Return (X, Y) of the center of cell containing provided text 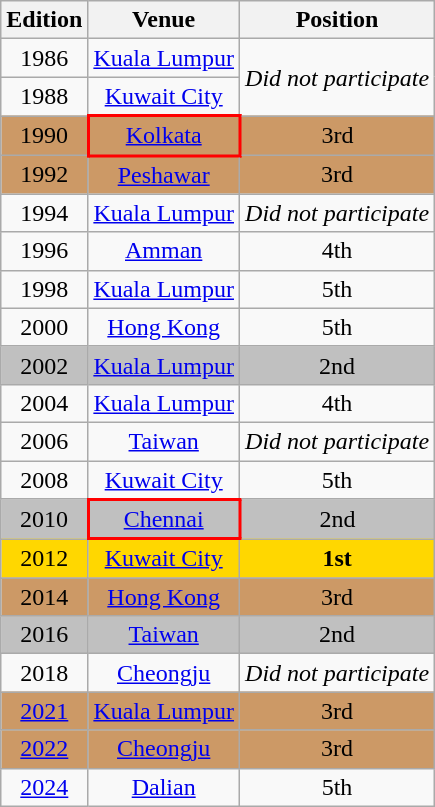
2004 (44, 403)
Peshawar (164, 174)
1986 (44, 58)
1990 (44, 136)
2024 (44, 787)
2002 (44, 365)
2012 (44, 558)
2021 (44, 711)
1st (338, 558)
2022 (44, 749)
1996 (44, 251)
2006 (44, 441)
Edition (44, 20)
Position (338, 20)
2014 (44, 597)
1992 (44, 174)
2016 (44, 635)
2000 (44, 327)
Kolkata (164, 136)
2018 (44, 673)
Venue (164, 20)
2008 (44, 480)
1988 (44, 96)
1998 (44, 289)
Dalian (164, 787)
2010 (44, 519)
Amman (164, 251)
Chennai (164, 519)
1994 (44, 213)
